Detect which cell encompasses the target text, then output its (x, y) center coordinate. 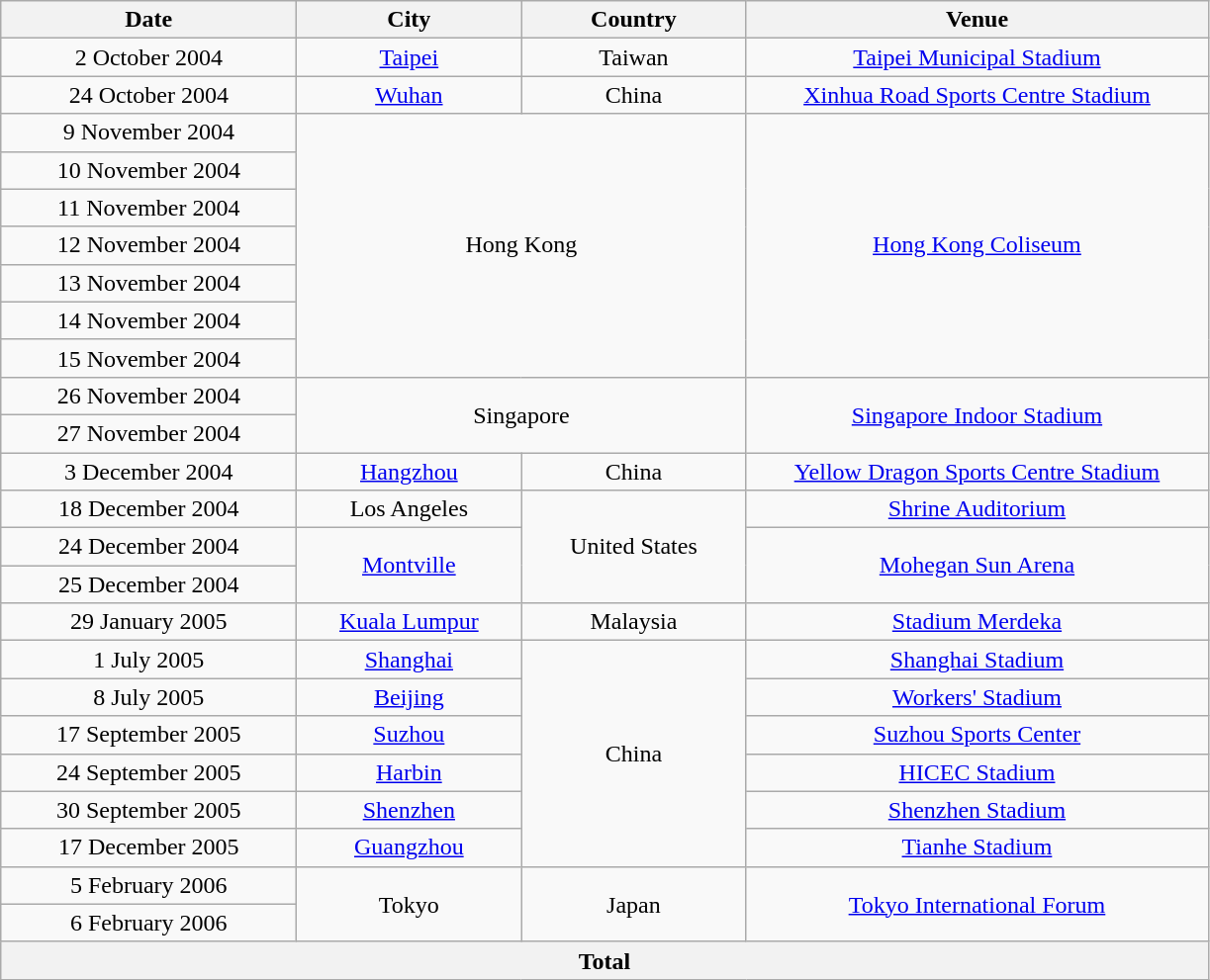
Shenzhen (410, 810)
Shrine Auditorium (977, 509)
Shanghai (410, 660)
Total (605, 960)
Malaysia (633, 622)
Wuhan (410, 95)
Taiwan (633, 57)
2 October 2004 (148, 57)
Singapore Indoor Stadium (977, 414)
Mohegan Sun Arena (977, 566)
Los Angeles (410, 509)
Singapore (521, 414)
10 November 2004 (148, 170)
Taipei Municipal Stadium (977, 57)
Shanghai Stadium (977, 660)
1 July 2005 (148, 660)
Hong Kong Coliseum (977, 245)
HICEC Stadium (977, 772)
29 January 2005 (148, 622)
25 December 2004 (148, 584)
9 November 2004 (148, 133)
Tokyo International Forum (977, 904)
Suzhou (410, 735)
Stadium Merdeka (977, 622)
United States (633, 547)
Harbin (410, 772)
13 November 2004 (148, 283)
Workers' Stadium (977, 697)
14 November 2004 (148, 320)
18 December 2004 (148, 509)
Country (633, 20)
15 November 2004 (148, 358)
Hangzhou (410, 472)
Venue (977, 20)
17 September 2005 (148, 735)
6 February 2006 (148, 923)
Guangzhou (410, 847)
17 December 2005 (148, 847)
3 December 2004 (148, 472)
Hong Kong (521, 245)
Tianhe Stadium (977, 847)
27 November 2004 (148, 433)
City (410, 20)
Suzhou Sports Center (977, 735)
24 September 2005 (148, 772)
12 November 2004 (148, 245)
24 December 2004 (148, 547)
Montville (410, 566)
Yellow Dragon Sports Centre Stadium (977, 472)
Taipei (410, 57)
11 November 2004 (148, 208)
Tokyo (410, 904)
8 July 2005 (148, 697)
Beijing (410, 697)
5 February 2006 (148, 885)
26 November 2004 (148, 396)
30 September 2005 (148, 810)
Kuala Lumpur (410, 622)
24 October 2004 (148, 95)
Japan (633, 904)
Date (148, 20)
Shenzhen Stadium (977, 810)
Xinhua Road Sports Centre Stadium (977, 95)
